Extract the [x, y] coordinate from the center of the cell holding the provided text.  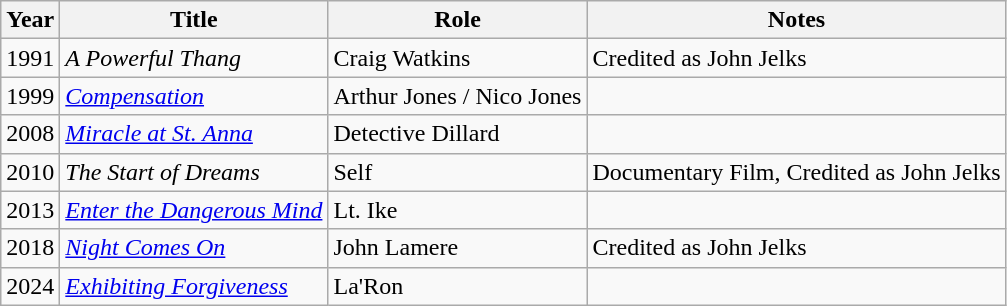
1999 [30, 96]
1991 [30, 58]
La'Ron [458, 286]
Lt. Ike [458, 210]
John Lamere [458, 248]
Craig Watkins [458, 58]
2024 [30, 286]
2008 [30, 134]
Miracle at St. Anna [194, 134]
Documentary Film, Credited as John Jelks [796, 172]
A Powerful Thang [194, 58]
Enter the Dangerous Mind [194, 210]
Self [458, 172]
Compensation [194, 96]
Notes [796, 20]
Title [194, 20]
2010 [30, 172]
Night Comes On [194, 248]
The Start of Dreams [194, 172]
2018 [30, 248]
Role [458, 20]
Detective Dillard [458, 134]
Arthur Jones / Nico Jones [458, 96]
Year [30, 20]
Exhibiting Forgiveness [194, 286]
2013 [30, 210]
